Pinpoint the cell where the given text exists, returning its (X, Y) midpoint coordinate. 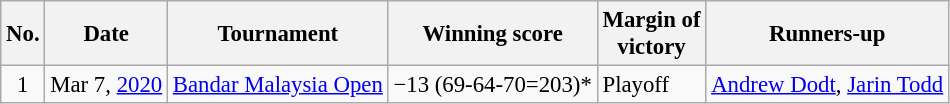
Bandar Malaysia Open (278, 85)
Playoff (652, 85)
Mar 7, 2020 (106, 85)
Runners-up (828, 34)
Date (106, 34)
Winning score (492, 34)
Margin ofvictory (652, 34)
−13 (69-64-70=203)* (492, 85)
Andrew Dodt, Jarin Todd (828, 85)
Tournament (278, 34)
1 (23, 85)
No. (23, 34)
